Find where the given text appears and provide that cell's center as (X, Y) coordinate. 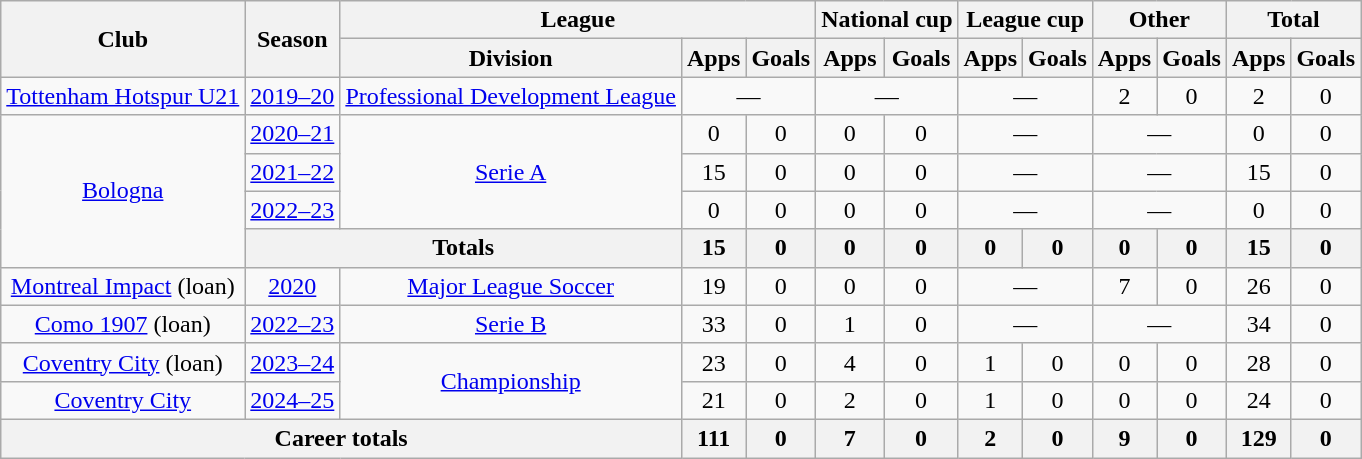
2020–21 (292, 134)
Total (1293, 20)
League (578, 20)
34 (1258, 324)
Division (511, 58)
2024–25 (292, 400)
Totals (464, 248)
Championship (511, 381)
Professional Development League (511, 96)
Career totals (342, 438)
28 (1258, 362)
Serie A (511, 172)
Coventry City (123, 400)
2023–24 (292, 362)
Tottenham Hotspur U21 (123, 96)
Other (1159, 20)
Como 1907 (loan) (123, 324)
9 (1124, 438)
Season (292, 39)
2019–20 (292, 96)
129 (1258, 438)
24 (1258, 400)
Bologna (123, 191)
111 (713, 438)
21 (713, 400)
National cup (887, 20)
Coventry City (loan) (123, 362)
2020 (292, 286)
2021–22 (292, 172)
Montreal Impact (loan) (123, 286)
Serie B (511, 324)
26 (1258, 286)
Club (123, 39)
Major League Soccer (511, 286)
23 (713, 362)
33 (713, 324)
League cup (1025, 20)
4 (850, 362)
19 (713, 286)
